Capture the cell that displays the provided text and extract its (x, y) central coordinate. 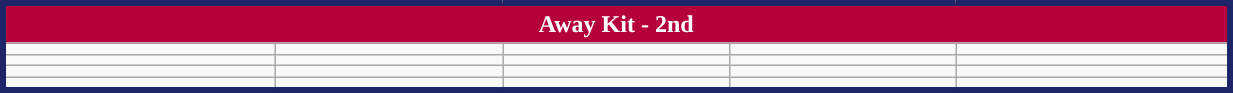
Away Kit - 2nd (616, 23)
